Detect which cell encompasses the target text, then output its (x, y) center coordinate. 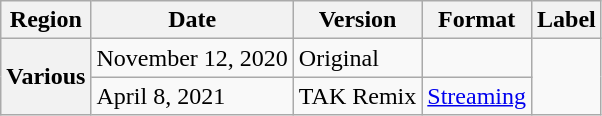
Date (192, 20)
April 8, 2021 (192, 96)
Streaming (477, 96)
Format (477, 20)
November 12, 2020 (192, 58)
Various (46, 77)
TAK Remix (357, 96)
Original (357, 58)
Region (46, 20)
Label (566, 20)
Version (357, 20)
